Return the (X, Y) coordinate for the center point of the cell that contains the specified text.  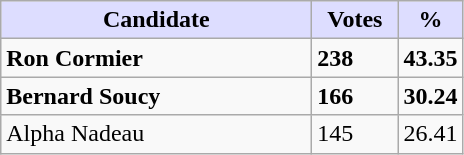
145 (355, 134)
Alpha Nadeau (156, 134)
Candidate (156, 20)
% (430, 20)
166 (355, 96)
Ron Cormier (156, 58)
26.41 (430, 134)
43.35 (430, 58)
238 (355, 58)
Votes (355, 20)
30.24 (430, 96)
Bernard Soucy (156, 96)
